For the text-containing cell, return its midpoint in [X, Y] coordinate format. 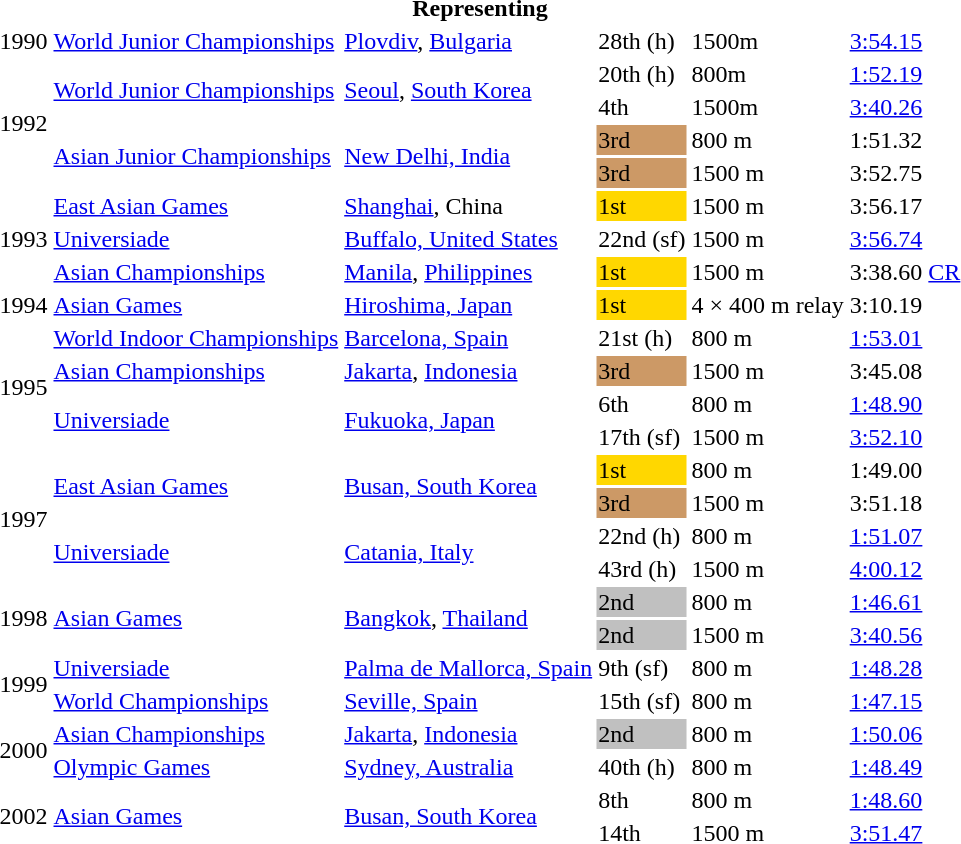
22nd (h) [642, 536]
Busan, South Korea [468, 486]
21st (h) [642, 338]
Buffalo, United States [468, 239]
20th (h) [642, 74]
6th [642, 404]
Plovdiv, Bulgaria [468, 41]
22nd (sf) [642, 239]
Sydney, Australia [468, 767]
World Indoor Championships [196, 338]
Manila, Philippines [468, 272]
Catania, Italy [468, 552]
Palma de Mallorca, Spain [468, 668]
28th (h) [642, 41]
4th [642, 107]
Shanghai, China [468, 206]
Fukuoka, Japan [468, 420]
17th (sf) [642, 437]
800m [768, 74]
Asian Junior Championships [196, 156]
World Championships [196, 701]
Seoul, South Korea [468, 90]
8th [642, 800]
Olympic Games [196, 767]
Hiroshima, Japan [468, 305]
9th (sf) [642, 668]
Bangkok, Thailand [468, 618]
15th (sf) [642, 701]
Seville, Spain [468, 701]
New Delhi, India [468, 156]
4 × 400 m relay [768, 305]
43rd (h) [642, 569]
Barcelona, Spain [468, 338]
40th (h) [642, 767]
